Capture the cell that displays the provided text and extract its [X, Y] central coordinate. 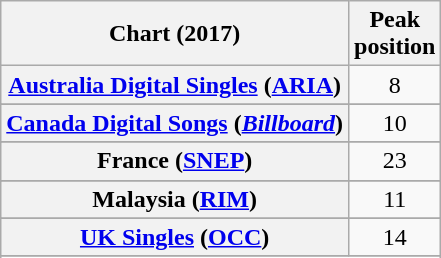
10 [395, 123]
8 [395, 85]
Malaysia (RIM) [175, 199]
14 [395, 237]
Australia Digital Singles (ARIA) [175, 85]
France (SNEP) [175, 161]
23 [395, 161]
11 [395, 199]
UK Singles (OCC) [175, 237]
Chart (2017) [175, 34]
Peakposition [395, 34]
Canada Digital Songs (Billboard) [175, 123]
